Detect which cell encompasses the target text, then output its [x, y] center coordinate. 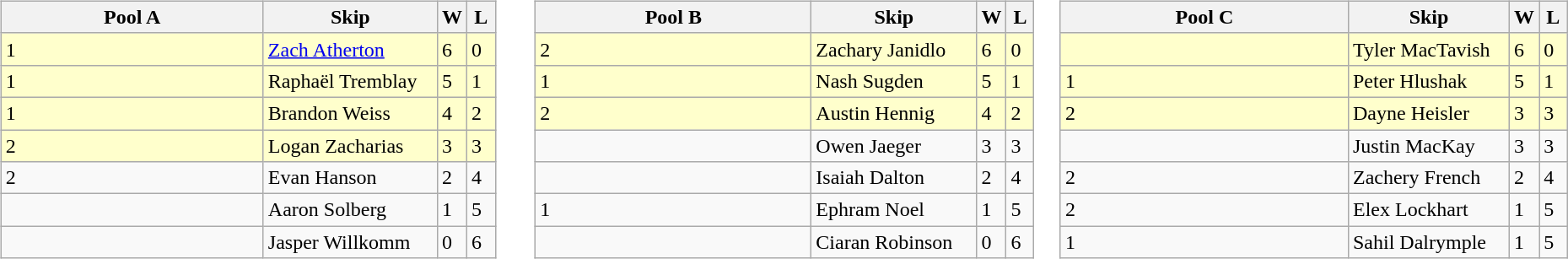
Brandon Weiss [350, 113]
Dayne Heisler [1429, 113]
Aaron Solberg [350, 210]
Nash Sugden [894, 81]
Pool A [132, 17]
Evan Hanson [350, 178]
Tyler MacTavish [1429, 49]
Zachery French [1429, 178]
Zach Atherton [350, 49]
Austin Hennig [894, 113]
Zachary Janidlo [894, 49]
Raphaël Tremblay [350, 81]
Pool B [673, 17]
Logan Zacharias [350, 146]
Justin MacKay [1429, 146]
Elex Lockhart [1429, 210]
Jasper Willkomm [350, 242]
Sahil Dalrymple [1429, 242]
Peter Hlushak [1429, 81]
Isaiah Dalton [894, 178]
Ciaran Robinson [894, 242]
Pool C [1204, 17]
Ephram Noel [894, 210]
Owen Jaeger [894, 146]
